Return [X, Y] of the center of cell containing provided text 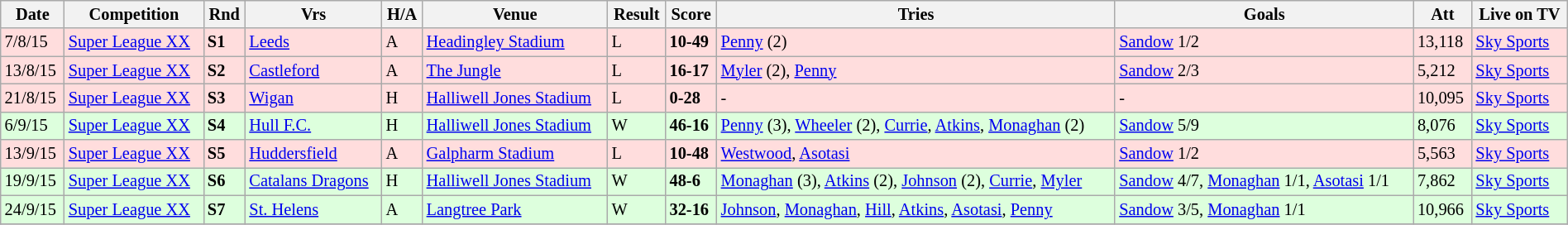
7,862 [1442, 181]
Sandow 2/3 [1264, 70]
13/8/15 [33, 70]
Rnd [224, 14]
Castleford [313, 70]
48-6 [691, 181]
H/A [402, 14]
Myler (2), Penny [916, 70]
Galpharm Stadium [515, 154]
Venue [515, 14]
Monaghan (3), Atkins (2), Johnson (2), Currie, Myler [916, 181]
Goals [1264, 14]
Catalans Dragons [313, 181]
16-17 [691, 70]
6/9/15 [33, 126]
24/9/15 [33, 209]
10-49 [691, 42]
S7 [224, 209]
Huddersfield [313, 154]
Result [637, 14]
S3 [224, 98]
32-16 [691, 209]
Sandow 3/5, Monaghan 1/1 [1264, 209]
46-16 [691, 126]
21/8/15 [33, 98]
Penny (3), Wheeler (2), Currie, Atkins, Monaghan (2) [916, 126]
0-28 [691, 98]
Competition [134, 14]
Vrs [313, 14]
10-48 [691, 154]
Score [691, 14]
Date [33, 14]
Sandow 4/7, Monaghan 1/1, Asotasi 1/1 [1264, 181]
Leeds [313, 42]
Att [1442, 14]
Tries [916, 14]
Westwood, Asotasi [916, 154]
13,118 [1442, 42]
St. Helens [313, 209]
Johnson, Monaghan, Hill, Atkins, Asotasi, Penny [916, 209]
7/8/15 [33, 42]
S5 [224, 154]
Wigan [313, 98]
10,966 [1442, 209]
S6 [224, 181]
The Jungle [515, 70]
Penny (2) [916, 42]
10,095 [1442, 98]
S4 [224, 126]
S1 [224, 42]
Hull F.C. [313, 126]
S2 [224, 70]
Sandow 5/9 [1264, 126]
19/9/15 [33, 181]
8,076 [1442, 126]
Live on TV [1520, 14]
Headingley Stadium [515, 42]
13/9/15 [33, 154]
Langtree Park [515, 209]
5,212 [1442, 70]
5,563 [1442, 154]
